Provide the [X, Y] coordinate of the cell's center where the given text is located.  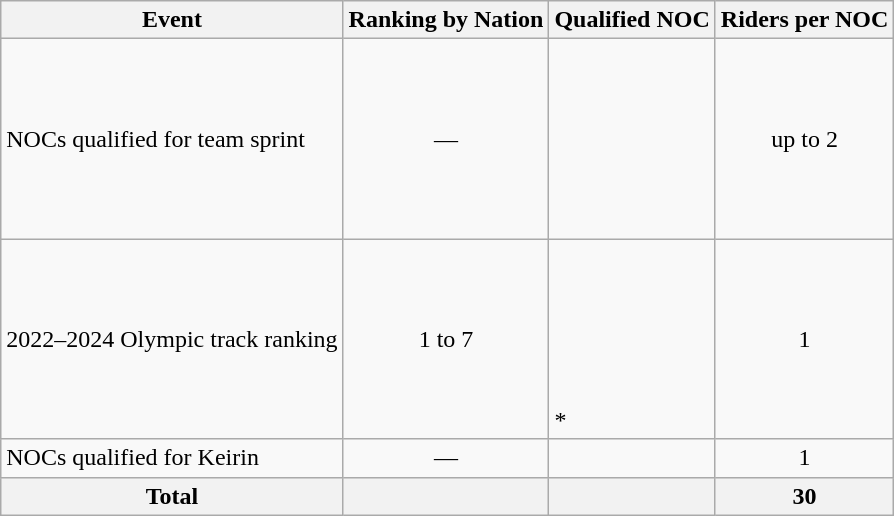
up to 2 [804, 139]
Ranking by Nation [446, 20]
Riders per NOC [804, 20]
Total [172, 496]
Event [172, 20]
NOCs qualified for team sprint [172, 139]
1 to 7 [446, 339]
2022–2024 Olympic track ranking [172, 339]
Qualified NOC [632, 20]
NOCs qualified for Keirin [172, 458]
* [632, 339]
30 [804, 496]
